Scan for the cell matching the given text and deliver its (x, y) coordinate at center. 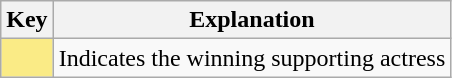
Explanation (252, 20)
Key (27, 20)
Indicates the winning supporting actress (252, 58)
